Locate the cell with the specified text and output its [X, Y] center coordinate. 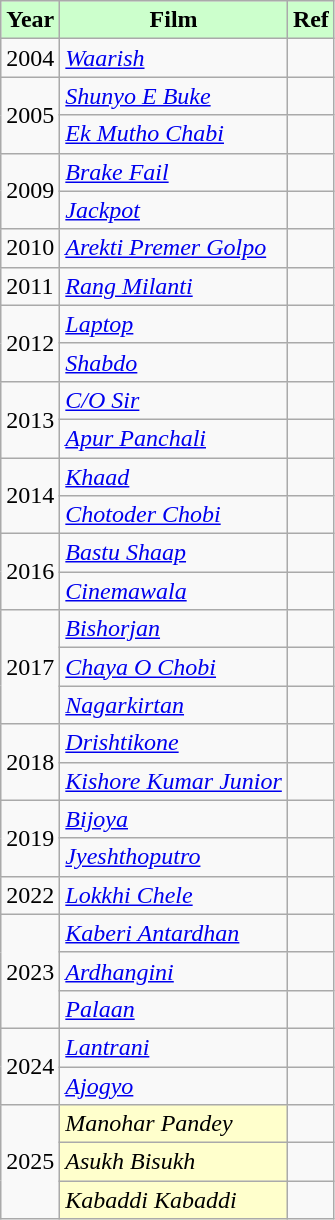
Asukh Bisukh [174, 1162]
Jyeshthoputro [174, 857]
2019 [30, 838]
Kabaddi Kabaddi [174, 1200]
2005 [30, 115]
Waarish [174, 58]
2025 [30, 1162]
Lokkhi Chele [174, 895]
2013 [30, 419]
Brake Fail [174, 172]
Arekti Premer Golpo [174, 248]
C/O Sir [174, 400]
Palaan [174, 1009]
Ref [310, 20]
2004 [30, 58]
2012 [30, 343]
Lantrani [174, 1047]
Nagarkirtan [174, 705]
Laptop [174, 324]
2022 [30, 895]
Year [30, 20]
Khaad [174, 477]
2023 [30, 971]
Bijoya [174, 819]
Bishorjan [174, 629]
2018 [30, 762]
Ardhangini [174, 971]
2014 [30, 496]
Film [174, 20]
Rang Milanti [174, 286]
2009 [30, 191]
Shabdo [174, 362]
Manohar Pandey [174, 1124]
2024 [30, 1066]
Ajogyo [174, 1085]
Shunyo E Buke [174, 96]
Kishore Kumar Junior [174, 781]
Kaberi Antardhan [174, 933]
2017 [30, 667]
Drishtikone [174, 743]
Jackpot [174, 210]
Chotoder Chobi [174, 515]
Cinemawala [174, 591]
Chaya O Chobi [174, 667]
Ek Mutho Chabi [174, 134]
Apur Panchali [174, 438]
2010 [30, 248]
Bastu Shaap [174, 553]
2011 [30, 286]
2016 [30, 572]
